Locate the cell with the specified text and output its (X, Y) center coordinate. 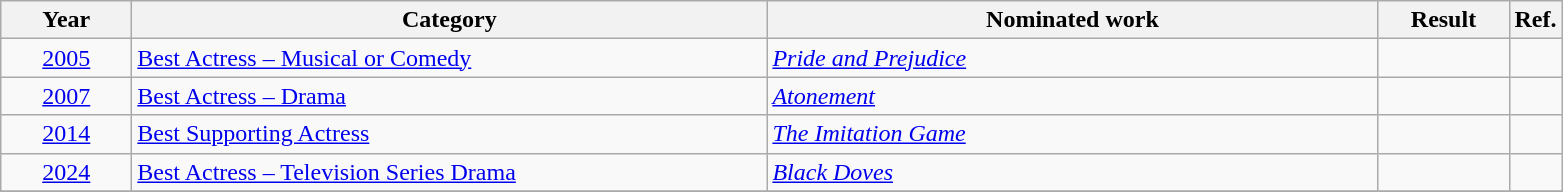
Best Actress – Musical or Comedy (450, 58)
2024 (66, 172)
Black Doves (1072, 172)
Pride and Prejudice (1072, 58)
Atonement (1072, 96)
Best Supporting Actress (450, 134)
Nominated work (1072, 20)
Best Actress – Drama (450, 96)
2007 (66, 96)
Category (450, 20)
Ref. (1536, 20)
2005 (66, 58)
Best Actress – Television Series Drama (450, 172)
The Imitation Game (1072, 134)
Result (1444, 20)
Year (66, 20)
2014 (66, 134)
